Detect which cell encompasses the target text, then output its (X, Y) center coordinate. 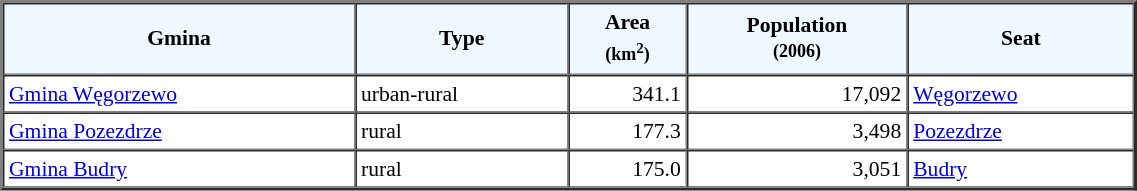
urban-rural (462, 93)
Budry (1020, 169)
3,051 (797, 169)
Gmina Pozezdrze (179, 131)
Węgorzewo (1020, 93)
Area(km2) (627, 38)
Seat (1020, 38)
17,092 (797, 93)
Gmina Węgorzewo (179, 93)
3,498 (797, 131)
Gmina (179, 38)
177.3 (627, 131)
Gmina Budry (179, 169)
341.1 (627, 93)
Pozezdrze (1020, 131)
175.0 (627, 169)
Type (462, 38)
Population(2006) (797, 38)
